Detect which cell encompasses the target text, then output its (x, y) center coordinate. 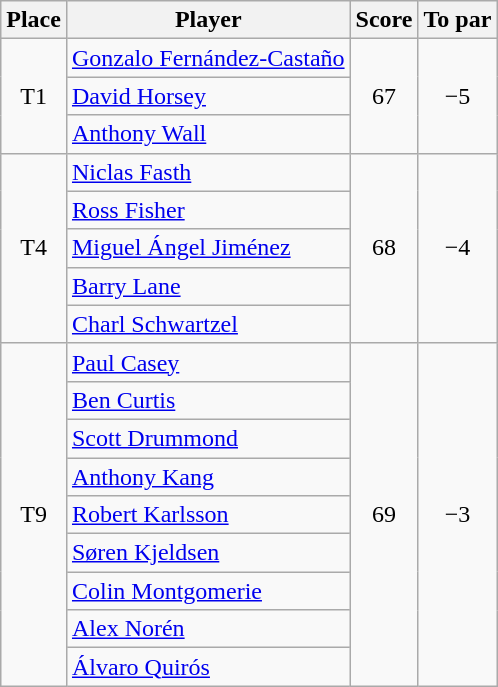
Scott Drummond (208, 438)
Barry Lane (208, 286)
−5 (458, 96)
Charl Schwartzel (208, 324)
Miguel Ángel Jiménez (208, 248)
Álvaro Quirós (208, 667)
Gonzalo Fernández-Castaño (208, 58)
68 (384, 248)
David Horsey (208, 96)
Alex Norén (208, 629)
Anthony Kang (208, 477)
67 (384, 96)
Robert Karlsson (208, 515)
−3 (458, 514)
T4 (34, 248)
−4 (458, 248)
Ben Curtis (208, 400)
Score (384, 20)
Ross Fisher (208, 210)
Søren Kjeldsen (208, 553)
T1 (34, 96)
Player (208, 20)
Anthony Wall (208, 134)
Paul Casey (208, 362)
69 (384, 514)
Colin Montgomerie (208, 591)
To par (458, 20)
Place (34, 20)
Niclas Fasth (208, 172)
T9 (34, 514)
